Return the [x, y] coordinate for the center point of the cell that contains the specified text.  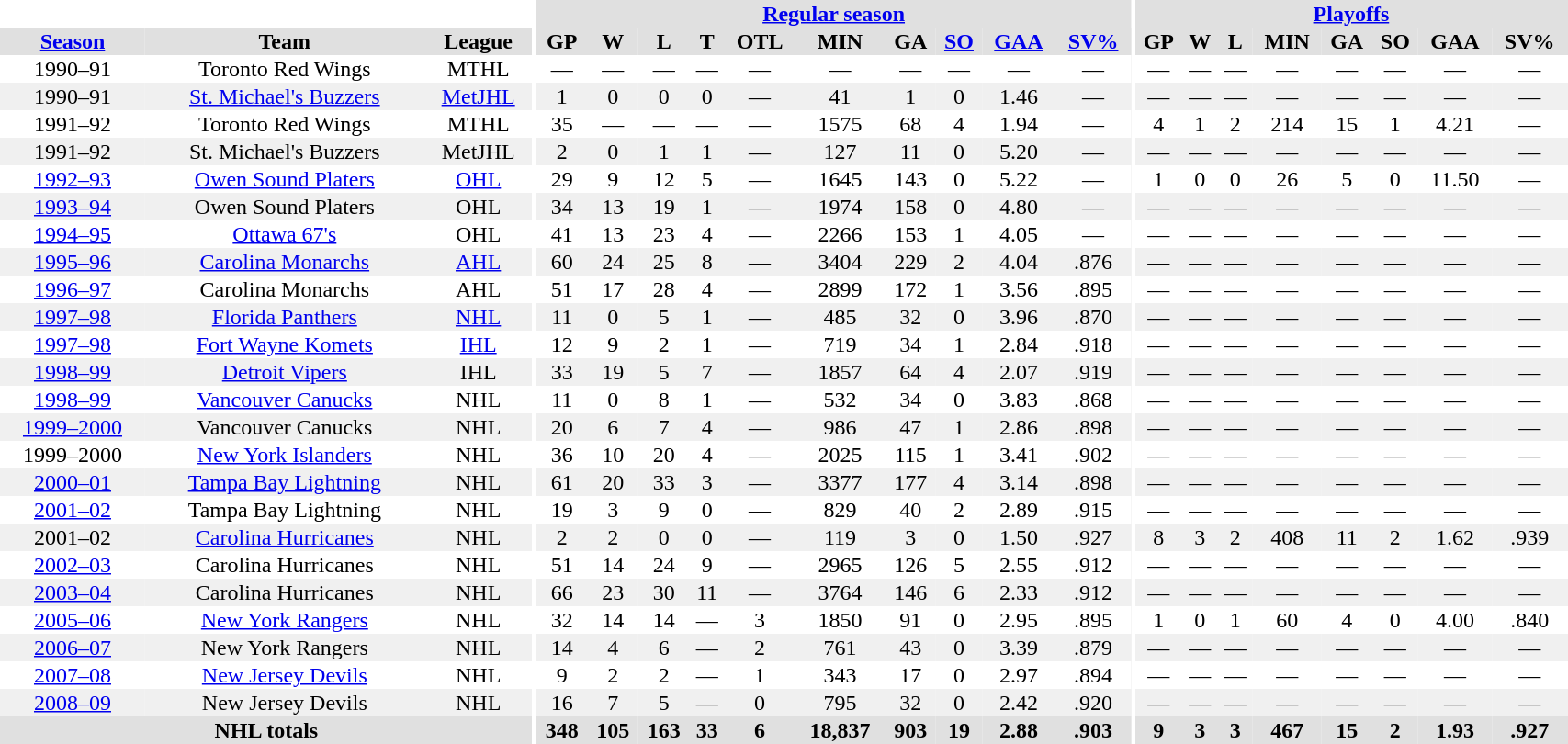
143 [911, 179]
40 [911, 510]
126 [911, 565]
2008–09 [73, 703]
4.00 [1455, 620]
1.62 [1455, 537]
66 [562, 592]
2.33 [1019, 592]
1974 [840, 207]
2002–03 [73, 565]
.894 [1093, 675]
105 [613, 730]
761 [840, 648]
2003–04 [73, 592]
Team [285, 41]
467 [1287, 730]
2.95 [1019, 620]
214 [1287, 124]
1645 [840, 179]
1992–93 [73, 179]
2266 [840, 234]
28 [664, 289]
36 [562, 455]
29 [562, 179]
Detroit Vipers [285, 372]
10 [613, 455]
1.50 [1019, 537]
177 [911, 482]
3.56 [1019, 289]
485 [840, 317]
Playoffs [1350, 14]
11.50 [1455, 179]
91 [911, 620]
16 [562, 703]
2.84 [1019, 344]
.919 [1093, 372]
1993–94 [73, 207]
NHL totals [266, 730]
OTL [760, 41]
.840 [1529, 620]
172 [911, 289]
47 [911, 427]
153 [911, 234]
68 [911, 124]
2.07 [1019, 372]
2.55 [1019, 565]
2.86 [1019, 427]
3377 [840, 482]
Fort Wayne Komets [285, 344]
3.41 [1019, 455]
1.94 [1019, 124]
.915 [1093, 510]
.939 [1529, 537]
4.04 [1019, 262]
18,837 [840, 730]
Regular season [834, 14]
.920 [1093, 703]
1575 [840, 124]
2.89 [1019, 510]
1.46 [1019, 96]
229 [911, 262]
2899 [840, 289]
1850 [840, 620]
719 [840, 344]
1857 [840, 372]
2.42 [1019, 703]
1996–97 [73, 289]
343 [840, 675]
163 [664, 730]
43 [911, 648]
119 [840, 537]
.876 [1093, 262]
25 [664, 262]
2005–06 [73, 620]
127 [840, 152]
.879 [1093, 648]
Ottawa 67's [285, 234]
1994–95 [73, 234]
4.80 [1019, 207]
2000–01 [73, 482]
3.14 [1019, 482]
986 [840, 427]
903 [911, 730]
30 [664, 592]
64 [911, 372]
115 [911, 455]
.903 [1093, 730]
35 [562, 124]
348 [562, 730]
158 [911, 207]
5.22 [1019, 179]
3.96 [1019, 317]
2025 [840, 455]
4.05 [1019, 234]
2965 [840, 565]
.868 [1093, 400]
2006–07 [73, 648]
League [479, 41]
61 [562, 482]
New York Islanders [285, 455]
3.39 [1019, 648]
.870 [1093, 317]
795 [840, 703]
1.93 [1455, 730]
2007–08 [73, 675]
3.83 [1019, 400]
4.21 [1455, 124]
3404 [840, 262]
T [706, 41]
2.97 [1019, 675]
5.20 [1019, 152]
2.88 [1019, 730]
.918 [1093, 344]
1995–96 [73, 262]
.902 [1093, 455]
3764 [840, 592]
Florida Panthers [285, 317]
532 [840, 400]
146 [911, 592]
829 [840, 510]
408 [1287, 537]
26 [1287, 179]
Season [73, 41]
